Pinpoint the cell where the given text exists, returning its (X, Y) midpoint coordinate. 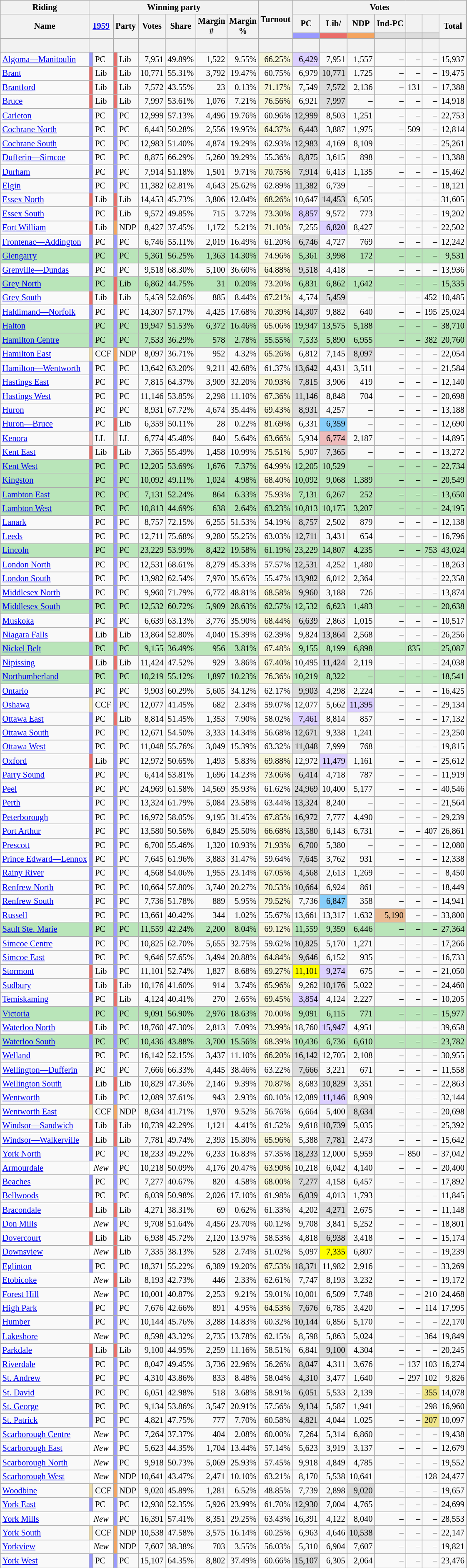
60.72% (181, 607)
7,999 (334, 747)
5,533 (334, 1392)
61.20% (276, 242)
64.84% (276, 957)
1,135 (361, 172)
57.13% (181, 115)
820 (212, 1182)
6,739 (334, 186)
40.42% (181, 915)
58.02% (276, 719)
17,132 (453, 719)
1,827 (212, 971)
2.08% (242, 1435)
2,119 (361, 663)
1,241 (361, 733)
Brant (45, 73)
777 (212, 1420)
9,274 (334, 971)
7.21% (242, 101)
9.52% (242, 1112)
4,496 (212, 115)
8,848 (334, 396)
9.55% (242, 59)
Perth (45, 803)
52.06% (181, 298)
45.89% (181, 1490)
66.20% (276, 1056)
62.70% (181, 943)
2,898 (334, 1490)
4,235 (361, 550)
355 (431, 1392)
Bracondale (45, 1210)
3,841 (334, 1224)
15,937 (453, 59)
Ind-PC (390, 23)
6,267 (334, 494)
51.64% (181, 1224)
59.62% (276, 943)
York West (45, 1561)
60.75% (276, 73)
Downsview (45, 1252)
7,970 (212, 579)
20,549 (453, 480)
70.87% (276, 1084)
19.95% (242, 130)
768 (361, 747)
6,115 (334, 1014)
6,847 (334, 901)
Durham (45, 172)
1,493 (212, 761)
48.85% (276, 1490)
11.16% (242, 1350)
3,437 (212, 1056)
57.57% (276, 564)
5,100 (212, 270)
1,897 (212, 677)
2.74% (242, 1252)
55.55% (276, 340)
19,821 (453, 1547)
891 (212, 1308)
25,024 (453, 312)
2.93% (242, 1098)
10.10% (242, 1477)
2.78% (242, 340)
29.25% (242, 1519)
16,274 (453, 1364)
Ontario (45, 691)
3,909 (212, 382)
31,605 (453, 200)
40,546 (453, 789)
70.00% (276, 1014)
Hamilton—Wentworth (45, 368)
Russell (45, 915)
12,080 (453, 845)
8,199 (334, 649)
5.95% (242, 901)
69.12% (276, 929)
5,605 (212, 691)
13,272 (453, 452)
Middlesex South (45, 607)
44.75% (181, 284)
682 (212, 705)
9,262 (306, 986)
39,658 (453, 1028)
4,202 (306, 1210)
297 (414, 1378)
6,143 (334, 831)
High Park (45, 1308)
Prince Edward—Lennox (45, 859)
44.69% (181, 508)
0.20% (242, 284)
11,395 (361, 705)
3,431 (334, 537)
Windsor—Walkerville (45, 1140)
Name (45, 26)
4,044 (334, 1420)
22.96% (242, 1364)
22,170 (453, 1322)
4,311 (334, 1364)
4,674 (212, 410)
3,188 (334, 592)
2,863 (334, 621)
18,449 (453, 887)
9,068 (334, 480)
69.88% (276, 761)
Muskoka (45, 621)
29,239 (453, 817)
25.93% (242, 1463)
63.20% (181, 368)
4,490 (361, 817)
24,477 (453, 1477)
5,310 (306, 1547)
195 (431, 312)
3,998 (334, 256)
6,372 (212, 326)
11,845 (453, 1196)
Simcoe East (45, 957)
Armourdale (45, 1168)
715 (212, 214)
43,024 (453, 550)
1,015 (361, 621)
12,338 (453, 859)
36.71% (181, 354)
59.07% (276, 705)
14.34% (242, 733)
7,739 (306, 1490)
1,642 (361, 284)
Yorkview (45, 1547)
3.72% (242, 214)
1,281 (212, 1490)
Renfrew South (45, 901)
Simcoe Centre (45, 943)
62.89% (276, 186)
26,256 (453, 635)
1,271 (361, 943)
66.29% (181, 158)
20,400 (453, 1168)
11,148 (453, 1210)
50.28% (181, 130)
1,640 (361, 1378)
2,200 (212, 929)
71.79% (181, 592)
45.76% (181, 1322)
2.64% (242, 508)
16.46% (242, 326)
28 (212, 424)
9.71% (242, 172)
8,351 (212, 1519)
5,907 (306, 452)
Hastings East (45, 382)
4,122 (334, 1519)
Turnout (276, 19)
35.44% (242, 410)
835 (414, 649)
9,195 (212, 817)
68.30% (181, 270)
7.09% (242, 1028)
5,188 (361, 326)
43.55% (181, 88)
41.45% (181, 705)
24,460 (453, 986)
14,918 (453, 101)
75.68% (181, 537)
344 (212, 915)
Huron (45, 410)
8,802 (212, 1561)
8.44% (242, 298)
10,400 (334, 789)
1,955 (212, 873)
4.32% (242, 354)
49.11% (181, 480)
61.37% (276, 368)
20.91% (242, 1406)
861 (361, 887)
1,363 (212, 256)
8,279 (212, 564)
60.66% (276, 1561)
4,257 (334, 410)
2.65% (242, 999)
44.95% (181, 1350)
Algoma—Manitoulin (45, 59)
Party (126, 26)
42.29% (181, 1126)
4,849 (334, 1463)
56.25% (181, 256)
56.76% (276, 1112)
16,733 (453, 957)
Wentworth (45, 1098)
20,245 (453, 1350)
Nipissing (45, 663)
75.93% (276, 494)
62.54% (181, 579)
63.90% (276, 1168)
6,736 (334, 1041)
60.00% (276, 1435)
6,664 (306, 1112)
14.83% (242, 1322)
57.56% (276, 1406)
10.93% (242, 845)
17.68% (242, 312)
3,477 (334, 1378)
25,612 (453, 761)
935 (361, 957)
Sault Ste. Marie (45, 929)
62.93% (276, 143)
Ottawa South (45, 733)
Kenora (45, 438)
1,483 (361, 607)
3.55% (242, 1547)
62.15% (276, 1336)
5,400 (334, 1112)
22,054 (453, 354)
703 (212, 1547)
4,818 (306, 1238)
14,569 (212, 789)
3,740 (212, 887)
14.30% (242, 256)
6,924 (334, 887)
1,024 (212, 480)
13,874 (453, 592)
9,338 (334, 733)
Don Mills (45, 1224)
50.65% (181, 761)
1,704 (212, 1448)
61.98% (276, 1196)
207 (431, 1420)
Glengarry (45, 256)
56.03% (276, 1547)
5,388 (306, 1140)
3,575 (212, 1533)
6.52% (242, 1490)
23.58% (242, 803)
14,078 (453, 1392)
12,000 (334, 1154)
3,420 (361, 1308)
2,473 (361, 1140)
74.96% (276, 256)
3,232 (361, 1280)
5,909 (212, 607)
364 (431, 1336)
4,158 (334, 1182)
11,558 (453, 1070)
40.87% (181, 1294)
2,136 (361, 88)
14,941 (453, 901)
5,035 (361, 1126)
73.06% (276, 775)
55.31% (181, 73)
St. George (45, 1406)
11,479 (334, 761)
38.13% (181, 1252)
19,202 (453, 214)
73.30% (276, 214)
73.20% (276, 284)
640 (361, 312)
5,177 (361, 789)
7,461 (306, 719)
833 (212, 1378)
43.47% (181, 1477)
63.43% (276, 1519)
2.33% (242, 1280)
Lambton East (45, 494)
6,610 (361, 1041)
49.85% (181, 214)
16.83% (242, 1154)
23.99% (242, 1505)
30,955 (453, 1056)
22,358 (453, 579)
404 (212, 1435)
54.19% (276, 522)
10,495 (306, 663)
29,134 (453, 705)
55.47% (276, 579)
22,502 (453, 228)
42.73% (181, 1280)
45.33% (242, 564)
298 (431, 1406)
5,538 (334, 1477)
61.79% (181, 803)
42.68% (242, 368)
58.51% (276, 1350)
6,233 (212, 1154)
22,734 (453, 466)
37.61% (181, 1098)
16.14% (242, 1533)
40.41% (181, 999)
6,772 (212, 592)
59.64% (276, 859)
38,710 (453, 326)
Wellington South (45, 1084)
60.58% (276, 1420)
81.69% (276, 424)
4,298 (334, 691)
61.62% (276, 789)
64.35% (181, 1561)
2,120 (212, 1238)
19,552 (453, 1463)
252 (361, 494)
64.53% (276, 1308)
60.96% (276, 115)
18,801 (453, 1224)
889 (212, 901)
3.74% (242, 986)
6,255 (212, 522)
49.22% (181, 1154)
638 (212, 508)
3,700 (212, 1041)
66.25% (276, 59)
38.38% (181, 1547)
York East (45, 1505)
61.58% (181, 789)
4,765 (361, 1505)
67.40% (276, 663)
55.25% (242, 537)
1,975 (361, 130)
19,172 (453, 1280)
61.96% (181, 859)
12,814 (453, 130)
4,456 (212, 1224)
Lib/ (334, 23)
4,169 (334, 143)
55.36% (276, 158)
Winning party (174, 7)
St. David (45, 1392)
15,947 (334, 1028)
Carleton (45, 115)
Humber (45, 1322)
4,727 (334, 242)
1,269 (361, 873)
25.50% (242, 831)
7,748 (361, 1294)
Rainy River (45, 873)
6,623 (334, 607)
128 (431, 1477)
37.45% (181, 228)
50.11% (181, 424)
2,613 (334, 873)
2,253 (212, 1294)
6,509 (334, 1294)
5,380 (334, 845)
28.63% (242, 607)
Wellington—Dufferin (45, 1070)
6,505 (361, 200)
45.72% (181, 1238)
76.56% (276, 101)
Parkdale (45, 1350)
21,584 (453, 368)
Peel (45, 789)
Fort William (45, 228)
12,705 (334, 1056)
9,618 (306, 1126)
8.04% (242, 929)
43.88% (181, 1041)
6,856 (334, 1322)
Middlesex North (45, 592)
6,904 (334, 1547)
18.63% (242, 1014)
47.75% (181, 1420)
2,976 (212, 1014)
69.45% (276, 999)
1,793 (361, 1196)
45.73% (181, 200)
0.22% (242, 424)
13,188 (453, 410)
6,331 (306, 424)
60.25% (276, 1533)
31 (212, 284)
840 (212, 438)
6,413 (334, 172)
Hastings West (45, 396)
4,418 (334, 270)
Share (181, 26)
19,815 (453, 747)
19,438 (453, 1435)
63.13% (181, 621)
22,147 (453, 1533)
61.52% (276, 1126)
39.29% (242, 158)
59.01% (276, 1294)
879 (361, 522)
4,425 (212, 312)
Nickel Belt (45, 649)
55.49% (181, 452)
67.48% (276, 649)
Peterborough (45, 817)
5,084 (212, 803)
Lakeshore (45, 1336)
6.33% (242, 494)
5,662 (334, 705)
54.50% (181, 733)
5,097 (306, 1252)
1,353 (212, 719)
35.90% (242, 621)
20,760 (453, 340)
Welland (45, 1056)
London North (45, 564)
16.49% (242, 242)
18,263 (453, 564)
69.27% (276, 971)
5,934 (306, 438)
769 (361, 242)
23.70% (242, 1224)
4,574 (306, 298)
19.76% (242, 115)
3,333 (212, 733)
11,919 (453, 775)
63.23% (276, 508)
70.75% (276, 172)
Total (453, 26)
1,251 (361, 115)
21,050 (453, 971)
6,389 (212, 1266)
55.76% (181, 747)
6,860 (361, 1435)
61.70% (276, 1505)
5.83% (242, 761)
16,425 (453, 691)
4,445 (212, 1070)
952 (212, 354)
270 (212, 999)
1,501 (212, 172)
15.30% (242, 1140)
50.56% (181, 831)
21,564 (453, 803)
43.86% (181, 1378)
5,190 (390, 915)
27,364 (453, 929)
358 (361, 901)
704 (361, 396)
4,252 (334, 564)
8,450 (453, 873)
51.45% (181, 719)
1,121 (212, 1126)
528 (212, 1252)
54.06% (181, 873)
17,892 (453, 1182)
50.09% (181, 1168)
13,388 (453, 158)
35.65% (242, 579)
23,476 (453, 1561)
2,259 (212, 1350)
60.10% (276, 1098)
63.44% (276, 803)
3,207 (361, 508)
2,916 (361, 1266)
3,049 (212, 747)
70.53% (276, 887)
Forest Hill (45, 1294)
3,676 (361, 1364)
63.22% (276, 1070)
1,522 (212, 59)
57.41% (181, 1519)
19.47% (242, 73)
4,304 (361, 1350)
38.46% (242, 1070)
10,529 (334, 466)
864 (212, 494)
Kent East (45, 452)
10,097 (453, 1420)
6,820 (334, 228)
6,457 (361, 1182)
3,547 (212, 1406)
22,753 (453, 115)
48.81% (242, 592)
5,863 (334, 1336)
6,955 (361, 340)
Grey North (45, 284)
60.12% (276, 1224)
75.51% (276, 452)
753 (431, 550)
131 (414, 88)
4.41% (242, 1126)
5,024 (361, 1336)
45.48% (181, 438)
Lincoln (45, 550)
3,736 (212, 1364)
23,250 (453, 733)
3,762 (334, 859)
Lanark (45, 522)
Northumberland (45, 677)
3,221 (334, 1070)
67.05% (276, 873)
9,280 (212, 537)
4,140 (361, 1168)
2,064 (361, 1561)
49.74% (181, 1140)
65.06% (276, 326)
4,643 (212, 186)
16,796 (453, 537)
56.68% (276, 733)
4.58% (242, 1182)
69 (212, 1210)
3,351 (361, 1084)
15,174 (453, 1238)
31.47% (242, 859)
63.32% (276, 747)
9,882 (334, 312)
654 (361, 537)
67.72% (181, 410)
4,874 (212, 143)
4,718 (334, 775)
67.53% (276, 1266)
63.21% (276, 1477)
12,690 (453, 424)
1,389 (361, 480)
13.78% (242, 1336)
Riverdale (45, 1364)
2,227 (361, 999)
5,260 (212, 158)
71.93% (276, 845)
10,485 (453, 298)
76.36% (276, 677)
13,650 (453, 494)
137 (414, 1364)
13,575 (334, 326)
62.57% (276, 607)
52.35% (181, 1505)
3,615 (334, 158)
12,140 (453, 382)
Eglinton (45, 1266)
56.26% (276, 1364)
40.67% (181, 1182)
2,026 (212, 1196)
1,025 (361, 1420)
55.12% (181, 677)
42.66% (181, 1308)
56.90% (181, 1014)
Kent West (45, 466)
3,887 (334, 130)
51.02% (276, 1252)
51.40% (181, 143)
885 (212, 298)
58.05% (181, 817)
62.39% (276, 635)
Victoria (45, 1014)
9,359 (334, 929)
36.49% (181, 649)
2,139 (361, 1392)
Margin% (242, 26)
671 (361, 1070)
726 (361, 592)
3,792 (212, 73)
Beaches (45, 1182)
4,040 (212, 635)
68.40% (276, 480)
6,429 (306, 59)
70.93% (276, 382)
32,144 (453, 1098)
68.58% (276, 592)
7,255 (306, 228)
19,239 (453, 1252)
66.33% (181, 1070)
32.75% (242, 943)
0.13% (242, 88)
407 (431, 831)
9,824 (306, 635)
4,013 (334, 1196)
47.30% (181, 1028)
24,699 (453, 1505)
20.27% (242, 887)
47.36% (181, 1084)
8,040 (361, 1519)
32.20% (242, 382)
57.80% (181, 887)
11,982 (334, 1266)
Riding (45, 7)
12,138 (453, 522)
382 (431, 340)
79.52% (276, 901)
14,895 (453, 438)
19,475 (453, 73)
452 (431, 298)
5,252 (361, 1224)
10.99% (242, 452)
Dovercourt (45, 1238)
1,076 (212, 101)
25,087 (453, 649)
9,211 (212, 368)
7.37% (242, 466)
64.99% (276, 466)
60.32% (276, 1322)
Kingston (45, 480)
3,288 (212, 1322)
Bruce (45, 101)
71.10% (276, 228)
2,556 (212, 130)
518 (212, 1392)
8,503 (334, 115)
7,004 (334, 1505)
10,517 (453, 621)
13,936 (453, 270)
73.99% (276, 1028)
102 (431, 1378)
19,657 (453, 1490)
4,431 (334, 368)
Sudbury (45, 986)
2,568 (361, 635)
57.45% (276, 1463)
6,812 (306, 354)
50.98% (181, 1196)
17,995 (453, 1308)
929 (212, 663)
58.53% (276, 1238)
44.35% (181, 1448)
Cochrane North (45, 130)
1.02% (242, 915)
5,022 (361, 986)
4,176 (212, 1168)
6,785 (334, 1308)
72.15% (181, 522)
6,152 (334, 957)
13.97% (242, 1238)
172 (361, 256)
14,807 (334, 550)
5,655 (212, 943)
64.88% (276, 270)
509 (414, 130)
28,553 (453, 1519)
6,963 (306, 1533)
Huron—Bruce (45, 424)
2,813 (212, 1028)
34.12% (242, 691)
Grey South (45, 298)
4,785 (361, 1463)
Cochrane South (45, 143)
55.67% (276, 915)
24,038 (453, 663)
58.91% (276, 1392)
1,970 (212, 1112)
York South (45, 1533)
36.60% (242, 270)
57.14% (276, 1448)
6,841 (306, 1350)
Brantford (45, 88)
8,683 (306, 1084)
2,108 (361, 1056)
61.19% (276, 550)
0.62% (242, 1210)
51.18% (181, 172)
2,675 (361, 1210)
103 (431, 1364)
Parry Sound (45, 775)
Temiskaming (45, 999)
Bellwoods (45, 1196)
15,462 (453, 172)
37.49% (242, 1561)
12,679 (453, 1448)
Halton (45, 326)
19,849 (453, 1336)
68.00% (276, 1182)
68.44% (276, 621)
10.23% (242, 677)
Etobicoke (45, 1280)
68.26% (276, 200)
63.03% (276, 537)
6,849 (212, 831)
6,898 (361, 649)
850 (414, 1154)
41.60% (181, 986)
23 (212, 88)
6,807 (361, 1252)
1,172 (212, 228)
6,731 (361, 831)
8,109 (361, 143)
773 (361, 214)
37.37% (181, 1435)
3,494 (212, 957)
1,320 (212, 845)
67.36% (276, 396)
6,042 (334, 1168)
53.85% (181, 396)
446 (212, 1280)
898 (361, 158)
53.61% (181, 101)
1,458 (212, 452)
62.61% (276, 1280)
7,747 (306, 1280)
7.70% (242, 1420)
York North (45, 1154)
68.39% (276, 1041)
1959 (101, 26)
5,890 (334, 340)
49.89% (181, 59)
55.46% (181, 845)
York Mills (45, 1519)
10,175 (334, 508)
8,170 (306, 1477)
419 (361, 382)
Essex North (45, 200)
931 (361, 859)
62.17% (276, 691)
20,638 (453, 607)
6,921 (306, 101)
Port Arthur (45, 831)
Lambton West (45, 508)
25,392 (453, 1126)
43.32% (181, 1336)
3,854 (306, 999)
Essex South (45, 214)
2,735 (212, 1336)
5,314 (334, 1435)
5.64% (242, 438)
5.21% (242, 228)
13,317 (334, 915)
42.98% (181, 1392)
787 (361, 775)
Oshawa (45, 705)
15,977 (453, 1014)
771 (361, 1014)
36.29% (181, 340)
31.45% (242, 817)
25.62% (242, 186)
8,857 (306, 214)
57.35% (276, 1154)
3.86% (242, 663)
Frontenac—Addington (45, 242)
58.04% (276, 1378)
55.11% (181, 242)
61.33% (276, 1210)
2,146 (212, 1084)
St. Patrick (45, 1420)
8.68% (242, 971)
3,137 (361, 1448)
Hamilton East (45, 354)
9,531 (453, 256)
3,883 (212, 859)
10,647 (306, 200)
3,906 (334, 382)
24,468 (453, 1294)
675 (361, 971)
68.61% (181, 564)
Waterloo South (45, 1041)
2,471 (212, 1477)
18,121 (453, 186)
1,941 (361, 1406)
17,388 (453, 88)
Ottawa West (45, 747)
15,642 (453, 1140)
3.81% (242, 649)
53.69% (181, 466)
53.81% (181, 775)
16,960 (453, 1406)
50.73% (181, 1463)
52.15% (181, 1056)
Elgin (45, 186)
5,587 (334, 1406)
5,926 (212, 1505)
42.24% (181, 929)
5,959 (361, 1154)
69.43% (276, 410)
24,195 (453, 508)
13.44% (242, 1448)
51.78% (181, 901)
47.52% (181, 663)
Ottawa East (45, 719)
15.56% (242, 1041)
57.17% (181, 312)
20.88% (242, 957)
18,541 (453, 677)
Scarborough East (45, 1448)
14.23% (242, 775)
9.39% (242, 1084)
Dufferin—Simcoe (45, 158)
5,069 (212, 1463)
23,782 (453, 1041)
8.48% (242, 1378)
38.31% (181, 1210)
St. Andrew (45, 1378)
Niagara Falls (45, 635)
22,863 (453, 1084)
55.22% (181, 1266)
7,549 (306, 88)
63.66% (276, 438)
53.99% (181, 550)
Haldimand—Norfolk (45, 312)
26,861 (453, 831)
Waterloo North (45, 1028)
3,806 (212, 200)
943 (212, 1098)
3,776 (212, 621)
47.58% (181, 1533)
956 (212, 649)
2.34% (242, 705)
6,979 (306, 73)
62.81% (181, 186)
Prescott (45, 845)
71.17% (276, 88)
52.74% (181, 971)
1,632 (361, 915)
6,305 (334, 1561)
70.39% (276, 312)
9,826 (453, 1378)
1,161 (361, 761)
4,646 (334, 1533)
2,364 (361, 579)
Scarborough Centre (45, 1435)
49.45% (181, 1364)
Stormont (45, 971)
19.29% (242, 143)
Scarborough West (45, 1477)
2,019 (212, 242)
Leeds (45, 537)
6,446 (361, 929)
60.29% (181, 691)
67.21% (276, 298)
7.90% (242, 719)
66.68% (276, 831)
23.14% (242, 873)
6,012 (334, 579)
1,725 (361, 73)
1,480 (361, 564)
65.26% (276, 354)
25,261 (453, 143)
Wentworth East (45, 1112)
3,511 (361, 368)
857 (361, 719)
52.24% (181, 494)
2,187 (361, 438)
33,800 (453, 915)
Grenville—Dundas (45, 270)
7,777 (334, 817)
12.04% (242, 200)
17,266 (453, 943)
Woodbine (45, 1490)
578 (212, 340)
8,909 (361, 1098)
1,696 (212, 775)
Margin# (212, 26)
37,042 (453, 1154)
Windsor—Sandwich (45, 1126)
Scarborough North (45, 1463)
4.98% (242, 480)
20.47% (242, 1168)
3,919 (334, 1448)
12,242 (453, 242)
Renfrew North (45, 887)
19.58% (242, 550)
114 (431, 1308)
10,205 (453, 999)
914 (212, 986)
London South (45, 579)
67.85% (276, 817)
33,269 (453, 1266)
2,224 (361, 691)
Oxford (45, 761)
19.20% (242, 1266)
2,393 (212, 1140)
Hamilton Centre (45, 340)
3,418 (361, 1238)
8,422 (212, 550)
6,831 (306, 284)
57.65% (181, 957)
2,502 (334, 522)
15,335 (453, 284)
1,676 (212, 466)
4.95% (242, 1308)
210 (431, 1294)
52.80% (181, 635)
2,298 (212, 396)
41.71% (181, 1112)
17.10% (242, 1196)
7,145 (334, 354)
8,322 (334, 677)
4,951 (361, 1028)
3.68% (242, 1392)
8,240 (334, 803)
9.21% (242, 1294)
53.86% (181, 1406)
35.93% (242, 789)
1,557 (361, 59)
